Find where the given text appears and provide that cell's center as [X, Y] coordinate. 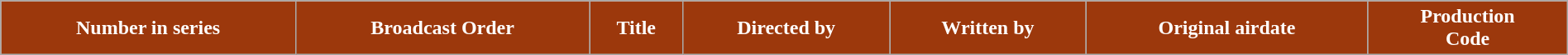
Number in series [149, 28]
Title [637, 28]
Written by [987, 28]
ProductionCode [1467, 28]
Original airdate [1227, 28]
Broadcast Order [442, 28]
Directed by [786, 28]
